Scan for the cell matching the given text and deliver its [x, y] coordinate at center. 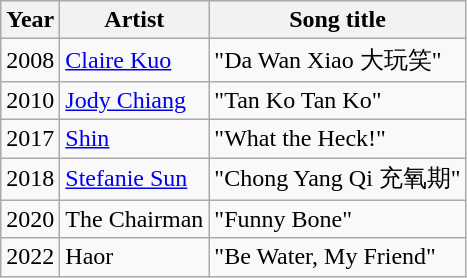
Haor [134, 257]
Jody Chiang [134, 100]
"Be Water, My Friend" [338, 257]
2010 [30, 100]
Claire Kuo [134, 60]
Shin [134, 138]
"What the Heck!" [338, 138]
"Chong Yang Qi 充氧期" [338, 180]
Year [30, 20]
2017 [30, 138]
Artist [134, 20]
2008 [30, 60]
"Funny Bone" [338, 219]
2018 [30, 180]
Song title [338, 20]
Stefanie Sun [134, 180]
"Da Wan Xiao 大玩笑" [338, 60]
2020 [30, 219]
"Tan Ko Tan Ko" [338, 100]
The Chairman [134, 219]
2022 [30, 257]
